Identify which cell holds the provided text, then report its [X, Y] central coordinate. 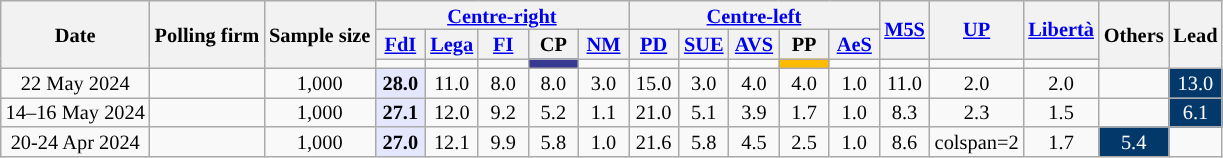
Lead [1195, 34]
UP [977, 29]
1.5 [1060, 112]
15.0 [654, 82]
5.1 [704, 112]
AVS [754, 44]
22 May 2024 [76, 82]
AeS [854, 44]
Centre-right [502, 14]
27.1 [400, 112]
12.1 [452, 142]
PP [804, 44]
2.3 [977, 112]
2.5 [804, 142]
20-24 Apr 2024 [76, 142]
8.6 [904, 142]
5.4 [1134, 142]
Date [76, 34]
Sample size [320, 34]
21.0 [654, 112]
27.0 [400, 142]
Lega [452, 44]
Polling firm [207, 34]
5.2 [553, 112]
14–16 May 2024 [76, 112]
Libertà [1060, 29]
colspan=2 [977, 142]
Others [1134, 34]
8.3 [904, 112]
FI [503, 44]
PD [654, 44]
4.5 [754, 142]
28.0 [400, 82]
SUE [704, 44]
9.9 [503, 142]
3.9 [754, 112]
1.1 [603, 112]
21.6 [654, 142]
NM [603, 44]
13.0 [1195, 82]
FdI [400, 44]
9.2 [503, 112]
M5S [904, 29]
CP [553, 44]
6.1 [1195, 112]
12.0 [452, 112]
Centre-left [754, 14]
